Return the [X, Y] coordinate for the center point of the cell that contains the specified text.  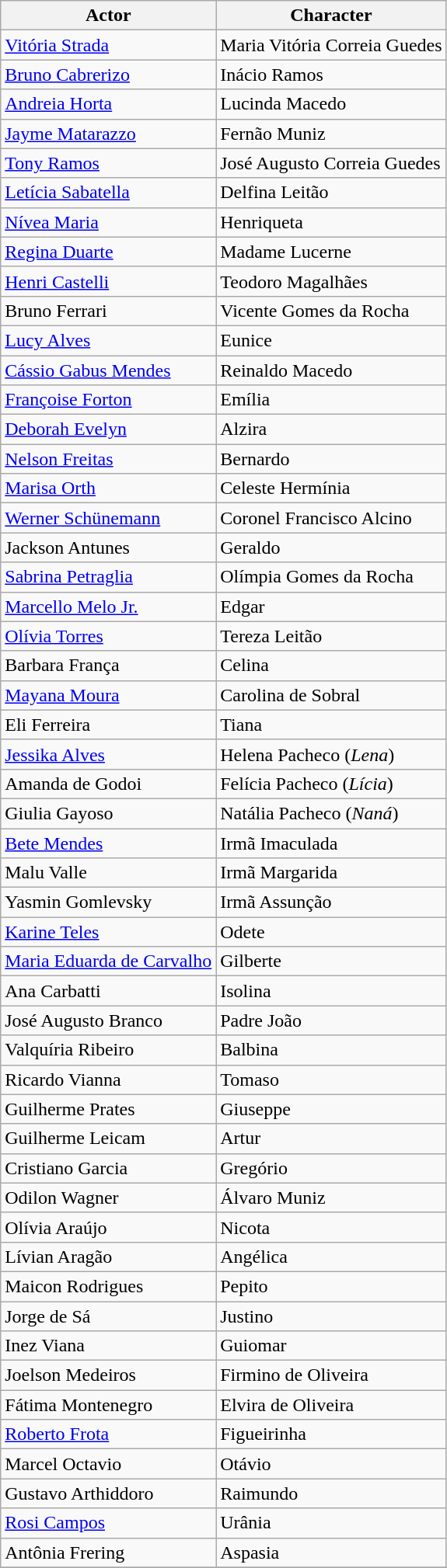
Otávio [331, 1464]
Bernardo [331, 459]
Regina Duarte [109, 252]
Angélica [331, 1257]
Malu Valle [109, 873]
Amanda de Godoi [109, 784]
Ricardo Vianna [109, 1080]
Teodoro Magalhães [331, 281]
Joelson Medeiros [109, 1375]
Delfina Leitão [331, 193]
Felícia Pacheco (Lícia) [331, 784]
Letícia Sabatella [109, 193]
Vitória Strada [109, 45]
Celeste Hermínia [331, 488]
Valquíria Ribeiro [109, 1050]
Jayme Matarazzo [109, 134]
Barbara França [109, 666]
Cássio Gabus Mendes [109, 370]
Emília [331, 400]
Irmã Assunção [331, 902]
Actor [109, 16]
Olívia Torres [109, 636]
Rosi Campos [109, 1523]
Gilberte [331, 961]
Geraldo [331, 548]
Nicota [331, 1227]
Figueirinha [331, 1434]
Lucy Alves [109, 340]
Yasmin Gomlevsky [109, 902]
Olívia Araújo [109, 1227]
Werner Schünemann [109, 518]
Alzira [331, 429]
José Augusto Branco [109, 1020]
Helena Pacheco (Lena) [331, 754]
Isolina [331, 991]
Urânia [331, 1523]
Guilherme Leicam [109, 1139]
Andreia Horta [109, 104]
Tereza Leitão [331, 636]
Elvira de Oliveira [331, 1405]
Bruno Cabrerizo [109, 75]
Giuseppe [331, 1109]
Celina [331, 666]
Marcel Octavio [109, 1464]
Jackson Antunes [109, 548]
Aspasia [331, 1552]
Reinaldo Macedo [331, 370]
Irmã Margarida [331, 873]
Ana Carbatti [109, 991]
Henriqueta [331, 222]
Edgar [331, 607]
Fátima Montenegro [109, 1405]
Karine Teles [109, 932]
Bete Mendes [109, 843]
Álvaro Muniz [331, 1198]
Olímpia Gomes da Rocha [331, 577]
Maicon Rodrigues [109, 1286]
Guiomar [331, 1346]
Maria Vitória Correia Guedes [331, 45]
Lucinda Macedo [331, 104]
Raimundo [331, 1493]
Inez Viana [109, 1346]
Giulia Gayoso [109, 813]
Padre João [331, 1020]
Odilon Wagner [109, 1198]
Character [331, 16]
Eunice [331, 340]
Inácio Ramos [331, 75]
Bruno Ferrari [109, 311]
Marcello Melo Jr. [109, 607]
Nívea Maria [109, 222]
Guilherme Prates [109, 1109]
Sabrina Petraglia [109, 577]
Pepito [331, 1286]
Françoise Forton [109, 400]
José Augusto Correia Guedes [331, 163]
Maria Eduarda de Carvalho [109, 961]
Balbina [331, 1050]
Firmino de Oliveira [331, 1375]
Tiana [331, 725]
Tomaso [331, 1080]
Cristiano Garcia [109, 1168]
Natália Pacheco (Naná) [331, 813]
Jessika Alves [109, 754]
Gustavo Arthiddoro [109, 1493]
Roberto Frota [109, 1434]
Madame Lucerne [331, 252]
Fernão Muniz [331, 134]
Odete [331, 932]
Coronel Francisco Alcino [331, 518]
Tony Ramos [109, 163]
Henri Castelli [109, 281]
Jorge de Sá [109, 1316]
Justino [331, 1316]
Nelson Freitas [109, 459]
Eli Ferreira [109, 725]
Mayana Moura [109, 695]
Lívian Aragão [109, 1257]
Artur [331, 1139]
Deborah Evelyn [109, 429]
Vicente Gomes da Rocha [331, 311]
Marisa Orth [109, 488]
Gregório [331, 1168]
Irmã Imaculada [331, 843]
Antônia Frering [109, 1552]
Carolina de Sobral [331, 695]
